Extract the [X, Y] coordinate from the center of the cell holding the provided text.  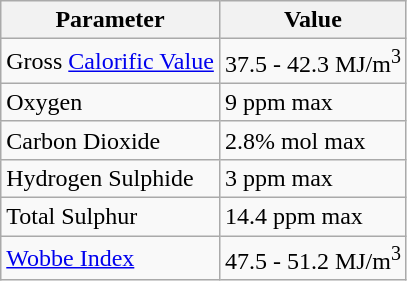
Carbon Dioxide [110, 140]
Oxygen [110, 102]
3 ppm max [312, 178]
47.5 - 51.2 MJ/m3 [312, 258]
Gross Calorific Value [110, 62]
2.8% mol max [312, 140]
9 ppm max [312, 102]
37.5 - 42.3 MJ/m3 [312, 62]
Hydrogen Sulphide [110, 178]
Value [312, 20]
Parameter [110, 20]
Total Sulphur [110, 217]
14.4 ppm max [312, 217]
Wobbe Index [110, 258]
